Find where the given text appears and provide that cell's center as (x, y) coordinate. 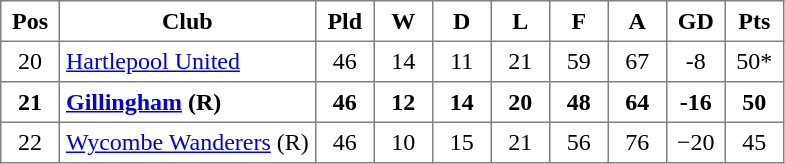
10 (403, 142)
64 (637, 102)
50 (754, 102)
-8 (696, 61)
11 (462, 61)
-16 (696, 102)
Gillingham (R) (187, 102)
Club (187, 21)
22 (30, 142)
GD (696, 21)
Hartlepool United (187, 61)
A (637, 21)
Pld (345, 21)
Pts (754, 21)
−20 (696, 142)
Pos (30, 21)
Wycombe Wanderers (R) (187, 142)
F (579, 21)
59 (579, 61)
12 (403, 102)
W (403, 21)
48 (579, 102)
15 (462, 142)
67 (637, 61)
45 (754, 142)
D (462, 21)
L (520, 21)
56 (579, 142)
76 (637, 142)
50* (754, 61)
